Scan for the cell matching the given text and deliver its (X, Y) coordinate at center. 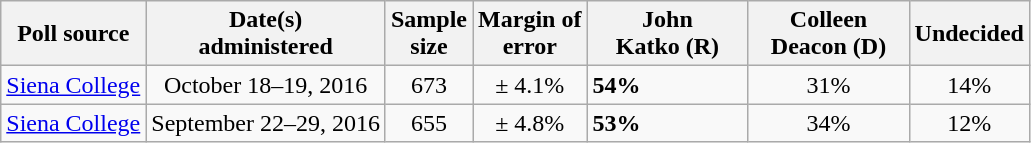
± 4.8% (530, 123)
ColleenDeacon (D) (828, 34)
September 22–29, 2016 (266, 123)
12% (969, 123)
34% (828, 123)
Undecided (969, 34)
JohnKatko (R) (668, 34)
Poll source (74, 34)
October 18–19, 2016 (266, 85)
Samplesize (428, 34)
Date(s)administered (266, 34)
54% (668, 85)
53% (668, 123)
Margin oferror (530, 34)
655 (428, 123)
31% (828, 85)
± 4.1% (530, 85)
673 (428, 85)
14% (969, 85)
